Locate the cell with the specified text and output its [x, y] center coordinate. 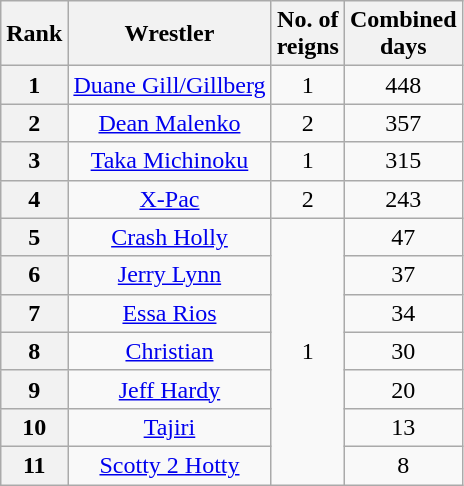
Rank [34, 34]
30 [403, 351]
13 [403, 427]
4 [34, 199]
37 [403, 275]
6 [34, 275]
Christian [170, 351]
5 [34, 237]
Essa Rios [170, 313]
315 [403, 161]
Scotty 2 Hotty [170, 465]
Wrestler [170, 34]
243 [403, 199]
10 [34, 427]
Jerry Lynn [170, 275]
Combineddays [403, 34]
Duane Gill/Gillberg [170, 85]
34 [403, 313]
47 [403, 237]
7 [34, 313]
357 [403, 123]
3 [34, 161]
9 [34, 389]
X-Pac [170, 199]
Taka Michinoku [170, 161]
448 [403, 85]
No. ofreigns [308, 34]
Jeff Hardy [170, 389]
Tajiri [170, 427]
20 [403, 389]
Crash Holly [170, 237]
Dean Malenko [170, 123]
11 [34, 465]
